Pinpoint the cell where the given text exists, returning its [X, Y] midpoint coordinate. 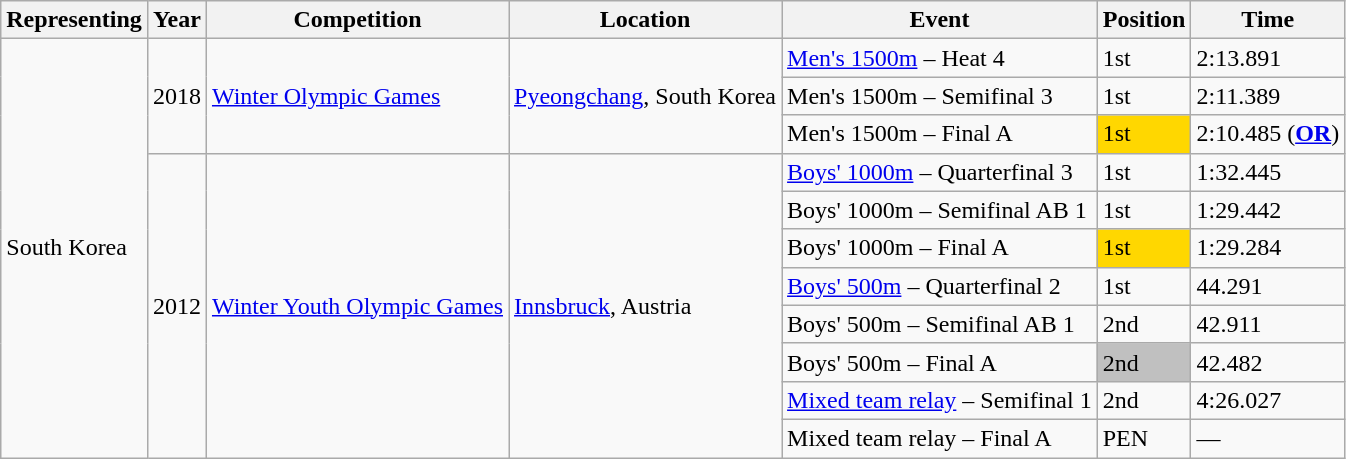
Boys' 500m – Semifinal AB 1 [940, 324]
Location [646, 20]
2012 [176, 305]
Competition [357, 20]
1:29.442 [1268, 210]
Winter Olympic Games [357, 96]
1:29.284 [1268, 248]
Innsbruck, Austria [646, 305]
Position [1144, 20]
Representing [74, 20]
42.482 [1268, 362]
2:13.891 [1268, 58]
Boys' 500m – Final A [940, 362]
— [1268, 438]
Boys' 1000m – Final A [940, 248]
44.291 [1268, 286]
2018 [176, 96]
Boys' 1000m – Semifinal AB 1 [940, 210]
Winter Youth Olympic Games [357, 305]
Boys' 500m – Quarterfinal 2 [940, 286]
Pyeongchang, South Korea [646, 96]
Event [940, 20]
Mixed team relay – Semifinal 1 [940, 400]
2:11.389 [1268, 96]
Men's 1500m – Semifinal 3 [940, 96]
Men's 1500m – Final A [940, 134]
Year [176, 20]
Men's 1500m – Heat 4 [940, 58]
2:10.485 (OR) [1268, 134]
4:26.027 [1268, 400]
South Korea [74, 248]
PEN [1144, 438]
42.911 [1268, 324]
1:32.445 [1268, 172]
Mixed team relay – Final A [940, 438]
Boys' 1000m – Quarterfinal 3 [940, 172]
Time [1268, 20]
